Identify which cell holds the provided text, then report its [x, y] central coordinate. 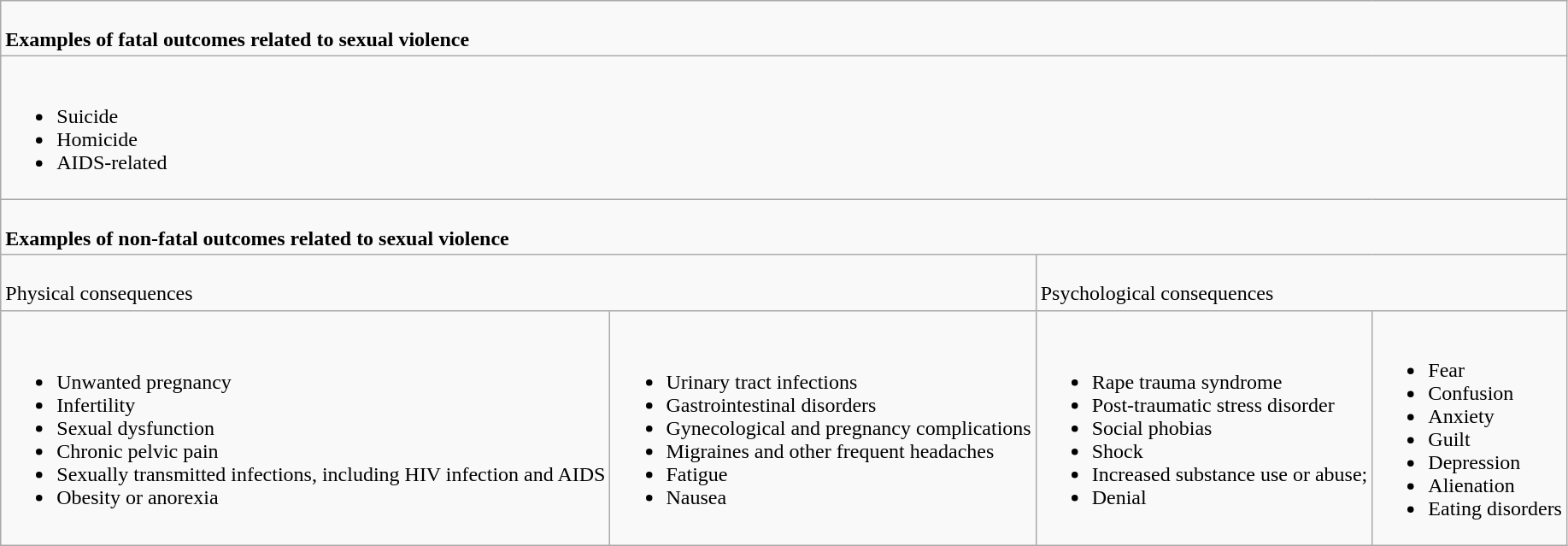
Examples of fatal outcomes related to sexual violence [784, 29]
Rape trauma syndromePost-traumatic stress disorderSocial phobiasShockIncreased substance use or abuse;Denial [1204, 427]
Examples of non-fatal outcomes related to sexual violence [784, 227]
FearConfusionAnxietyGuiltDepressionAlienationEating disorders [1470, 427]
SuicideHomicideAIDS-related [784, 128]
Urinary tract infectionsGastrointestinal disordersGynecological and pregnancy complicationsMigraines and other frequent headachesFatigueNausea [823, 427]
Psychological consequences [1301, 282]
Physical consequences [518, 282]
